Output the (X, Y) coordinate of the center of the cell containing the given text.  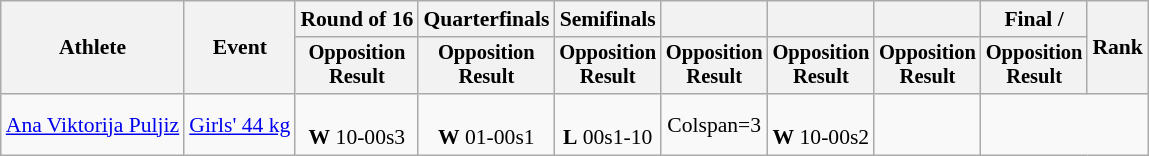
Girls' 44 kg (240, 124)
Athlete (93, 48)
Semifinals (608, 19)
W 01-00s1 (486, 124)
Round of 16 (356, 19)
Rank (1118, 48)
Ana Viktorija Puljiz (93, 124)
Final / (1034, 19)
Quarterfinals (486, 19)
W 10-00s2 (822, 124)
L 00s1-10 (608, 124)
W 10-00s3 (356, 124)
Event (240, 48)
Colspan=3 (714, 124)
